Detect which cell encompasses the target text, then output its [X, Y] center coordinate. 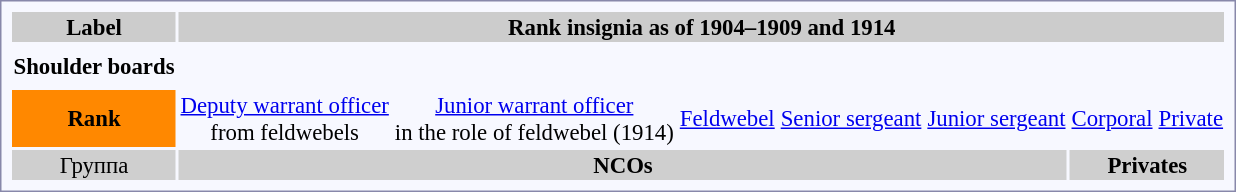
Corporal [1112, 118]
Shoulder boards [94, 66]
Privates [1148, 165]
Label [94, 27]
NCOs [623, 165]
Feldwebel [727, 118]
Группа [94, 165]
Senior sergeant [851, 118]
Deputy warrant officerfrom feldwebels [284, 118]
Junior sergeant [996, 118]
Rank [94, 118]
Private [1191, 118]
Junior warrant officerin the role of feldwebel (1914) [534, 118]
Rank insignia as of 1904–1909 and 1914 [702, 27]
